From the cell containing the given text, extract its center point as (x, y) coordinate. 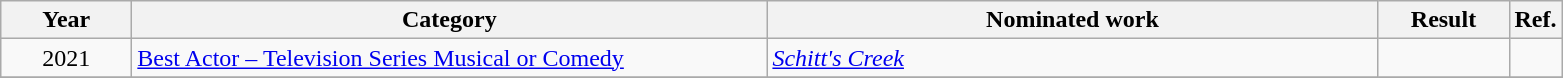
Year (66, 20)
Ref. (1536, 20)
Result (1444, 20)
Nominated work (1072, 20)
Schitt's Creek (1072, 58)
Category (450, 20)
2021 (66, 58)
Best Actor – Television Series Musical or Comedy (450, 58)
